Scan for the cell matching the given text and deliver its [X, Y] coordinate at center. 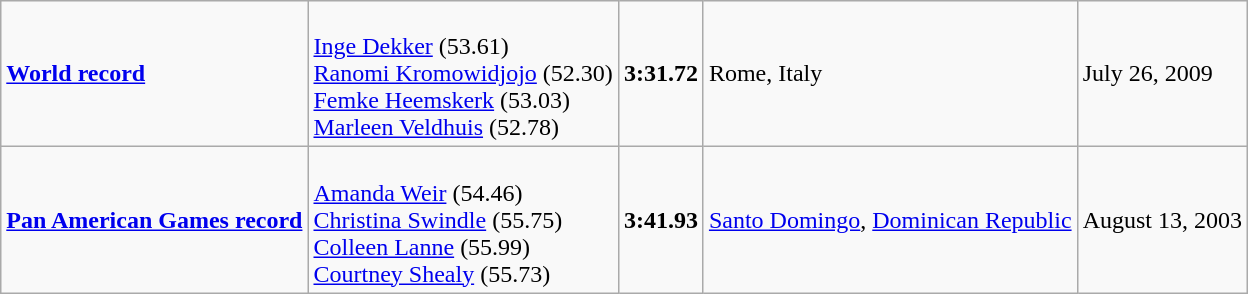
July 26, 2009 [1162, 74]
Pan American Games record [154, 220]
Rome, Italy [890, 74]
Inge Dekker (53.61)Ranomi Kromowidjojo (52.30)Femke Heemskerk (53.03)Marleen Veldhuis (52.78) [463, 74]
3:31.72 [660, 74]
World record [154, 74]
August 13, 2003 [1162, 220]
Santo Domingo, Dominican Republic [890, 220]
3:41.93 [660, 220]
Amanda Weir (54.46)Christina Swindle (55.75)Colleen Lanne (55.99)Courtney Shealy (55.73) [463, 220]
